Identify which cell holds the provided text, then report its [x, y] central coordinate. 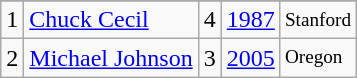
Chuck Cecil [111, 20]
Stanford [318, 20]
2 [12, 58]
3 [210, 58]
1 [12, 20]
Michael Johnson [111, 58]
4 [210, 20]
1987 [250, 20]
Oregon [318, 58]
2005 [250, 58]
